For the text-containing cell, return its midpoint in [x, y] coordinate format. 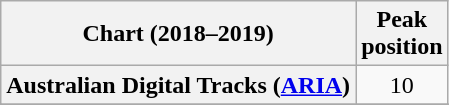
Peakposition [402, 34]
Australian Digital Tracks (ARIA) [178, 85]
10 [402, 85]
Chart (2018–2019) [178, 34]
